Pinpoint the cell where the given text exists, returning its (x, y) midpoint coordinate. 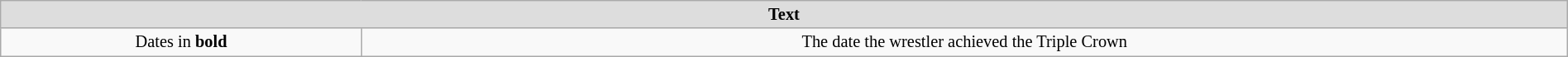
Text (784, 14)
The date the wrestler achieved the Triple Crown (964, 42)
Dates in bold (181, 42)
